Find where the given text appears and provide that cell's center as [X, Y] coordinate. 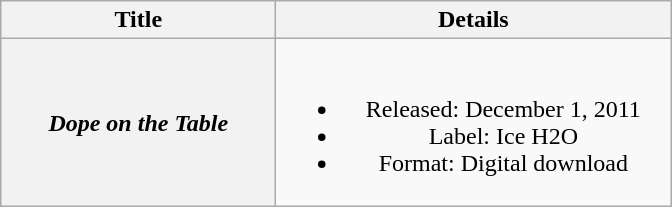
Dope on the Table [138, 122]
Details [474, 20]
Released: December 1, 2011Label: Ice H2OFormat: Digital download [474, 122]
Title [138, 20]
